Provide the [x, y] coordinate of the cell's center where the given text is located.  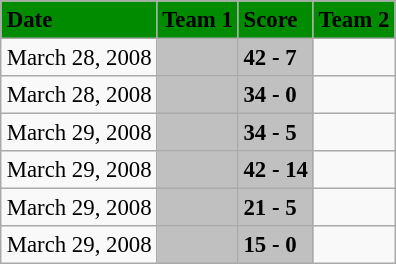
Date [78, 20]
Team 2 [354, 20]
42 - 7 [276, 57]
42 - 14 [276, 170]
Score [276, 20]
Team 1 [198, 20]
34 - 5 [276, 133]
34 - 0 [276, 95]
21 - 5 [276, 208]
15 - 0 [276, 245]
